Determine the [X, Y] coordinate at the center of the cell enclosing the given text.  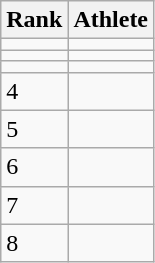
6 [34, 167]
8 [34, 243]
5 [34, 129]
Athlete [111, 20]
7 [34, 205]
4 [34, 91]
Rank [34, 20]
